For the text-containing cell, return its midpoint in (x, y) coordinate format. 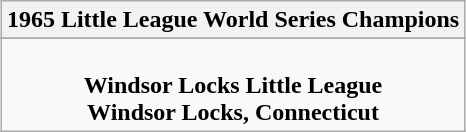
Windsor Locks Little LeagueWindsor Locks, Connecticut (232, 85)
1965 Little League World Series Champions (232, 20)
